For the text-containing cell, return its midpoint in [X, Y] coordinate format. 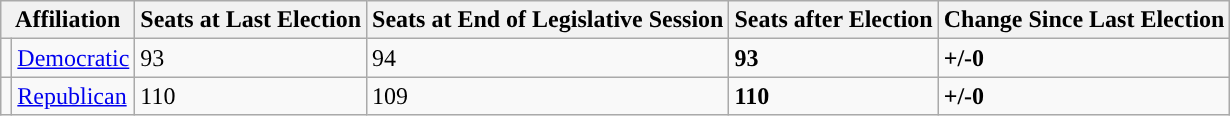
Republican [74, 96]
Seats at End of Legislative Session [548, 20]
Democratic [74, 58]
Change Since Last Election [1084, 20]
Affiliation [68, 20]
109 [548, 96]
Seats after Election [834, 20]
Seats at Last Election [251, 20]
94 [548, 58]
